Return the (X, Y) coordinate for the center point of the cell that contains the specified text.  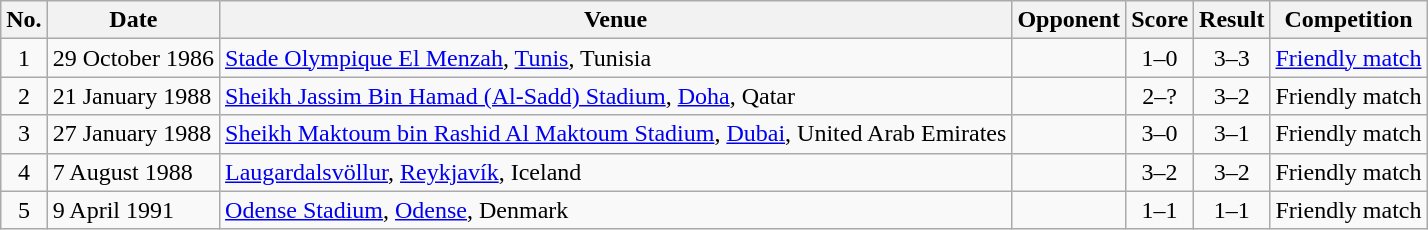
No. (24, 20)
27 January 1988 (133, 134)
Score (1160, 20)
3–3 (1232, 58)
Opponent (1069, 20)
5 (24, 210)
Competition (1348, 20)
3–1 (1232, 134)
Result (1232, 20)
4 (24, 172)
Date (133, 20)
1–0 (1160, 58)
3 (24, 134)
2–? (1160, 96)
3–0 (1160, 134)
29 October 1986 (133, 58)
21 January 1988 (133, 96)
Stade Olympique El Menzah, Tunis, Tunisia (616, 58)
Sheikh Jassim Bin Hamad (Al-Sadd) Stadium, Doha, Qatar (616, 96)
Venue (616, 20)
1 (24, 58)
Sheikh Maktoum bin Rashid Al Maktoum Stadium, Dubai, United Arab Emirates (616, 134)
Odense Stadium, Odense, Denmark (616, 210)
7 August 1988 (133, 172)
2 (24, 96)
9 April 1991 (133, 210)
Laugardalsvöllur, Reykjavík, Iceland (616, 172)
